Locate the cell with the specified text and output its [x, y] center coordinate. 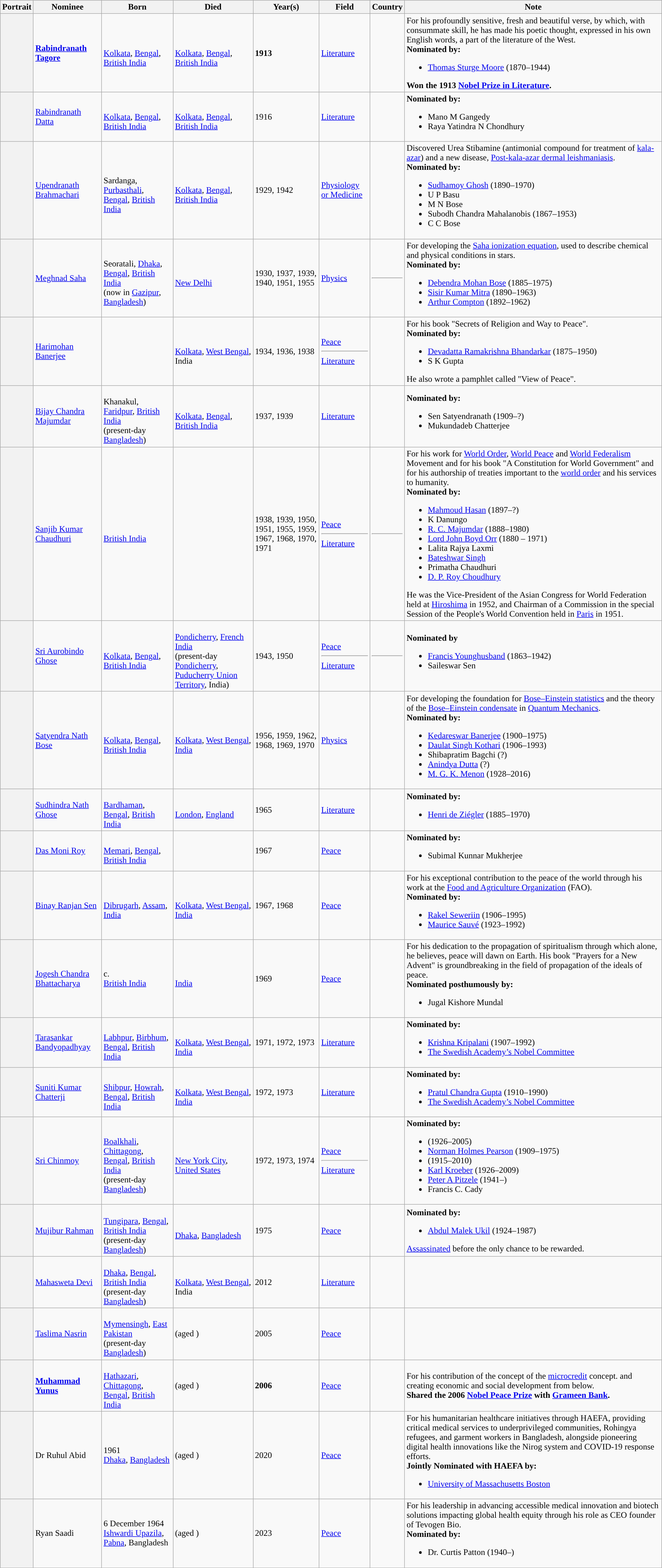
Physiology or Medicine [345, 190]
Born [137, 7]
Sri Chinmoy [67, 1161]
Binay Ranjan Sen [67, 905]
Bijay Chandra Majumdar [67, 416]
1961Dhaka, Bangladesh [137, 1455]
1934, 1936, 1938 [286, 351]
Field [345, 7]
Country [387, 7]
1956, 1959, 1962, 1968, 1969, 1970 [286, 740]
Nominated by: (1926–2005)Norman Holmes Pearson (1909–1975) (1915–2010)Karl Kroeber (1926–2009)Peter A Pitzele (1941–)Francis C. Cady [533, 1161]
Pondicherry, French India(present-day Pondicherry, Puducherry Union Territory, India) [213, 656]
1972, 1973, 1974 [286, 1161]
Khanakul, Faridpur, British India(present-day Bangladesh) [137, 416]
Upendranath Brahmachari [67, 190]
Muhammad Yunus [67, 1385]
Nominated by:Sen Satyendranath (1909–?)Mukundadeb Chatterjee [533, 416]
Tungipara, Bengal, British India(present-day Bangladesh) [137, 1230]
Suniti Kumar Chatterji [67, 1092]
1916 [286, 117]
Nominated byFrancis Younghusband (1863–1942)Saileswar Sen [533, 656]
Mahasweta Devi [67, 1282]
2023 [286, 1533]
Note [533, 7]
Boalkhali, Chittagong, Bengal, British India(present-day Bangladesh) [137, 1161]
Dhaka, Bengal, British India(present-day Bangladesh) [137, 1282]
1967, 1968 [286, 905]
Das Moni Roy [67, 851]
New York City, United States [213, 1161]
1929, 1942 [286, 190]
Nominated by:Subimal Kunnar Mukherjee [533, 851]
Seoratali, Dhaka, Bengal, British India(now in Gazipur, Bangladesh) [137, 278]
Nominated by:Pratul Chandra Gupta (1910–1990)The Swedish Academy’s Nobel Committee [533, 1092]
Satyendra Nath Bose [67, 740]
London, England [213, 809]
Dhaka, Bangladesh [213, 1230]
Rabindranath Tagore [67, 53]
Ryan Saadi [67, 1533]
Taslima Nasrin [67, 1334]
2005 [286, 1334]
Meghnad Saha [67, 278]
New Delhi [213, 278]
Nominated by:Abdul Malek Ukil (1924–1987)Assassinated before the only chance to be rewarded. [533, 1230]
2020 [286, 1455]
1967 [286, 851]
Bardhaman, Bengal, British India [137, 809]
1943, 1950 [286, 656]
1938, 1939, 1950, 1951, 1955, 1959, 1967, 1968, 1970, 1971 [286, 534]
Nominated by:Krishna Kripalani (1907–1992)The Swedish Academy’s Nobel Committee [533, 1043]
Memari, Bengal, British India [137, 851]
1972, 1973 [286, 1092]
Rabindranath Datta [67, 117]
Sudhindra Nath Ghose [67, 809]
Shibpur, Howrah, Bengal, British India [137, 1092]
1913 [286, 53]
Dibrugarh, Assam, India [137, 905]
1975 [286, 1230]
Died [213, 7]
1971, 1972, 1973 [286, 1043]
Jogesh Chandra Bhattacharya [67, 979]
c. British India [137, 979]
Dr Ruhul Abid [67, 1455]
Nominee [67, 7]
Nominated by:Mano M GangedyRaya Yatindra N Chondhury [533, 117]
1930, 1937, 1939, 1940, 1951, 1955 [286, 278]
6 December 1964Ishwardi Upazila, Pabna, Bangladesh [137, 1533]
Sardanga, Purbasthali, Bengal, British India [137, 190]
Tarasankar Bandyopadhyay [67, 1043]
1965 [286, 809]
Hathazari, Chittagong, Bengal, British India [137, 1385]
Mujibur Rahman [67, 1230]
Mymensingh, East Pakistan(present-day Bangladesh) [137, 1334]
Portrait [17, 7]
1937, 1939 [286, 416]
Harimohan Banerjee [67, 351]
1969 [286, 979]
British India [137, 534]
Sri Aurobindo Ghose [67, 656]
Sanjib Kumar Chaudhuri [67, 534]
Labhpur, Birbhum, Bengal, British India [137, 1043]
2012 [286, 1282]
India [213, 979]
Nominated by:Henri de Ziégler (1885–1970) [533, 809]
Year(s) [286, 7]
2006 [286, 1385]
